Scan for the cell matching the given text and deliver its (x, y) coordinate at center. 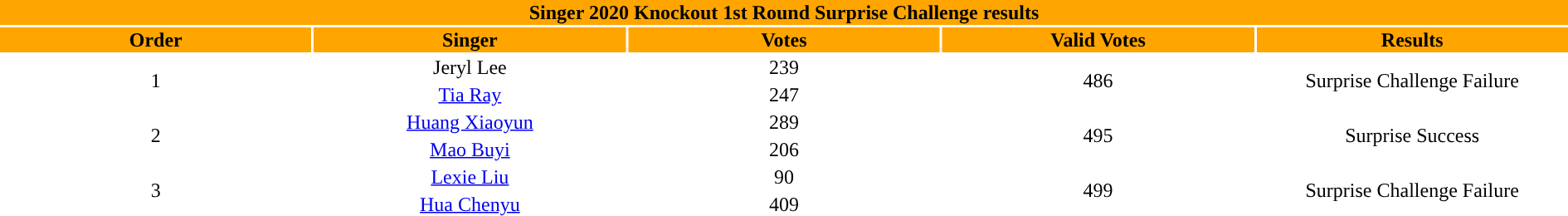
Order (156, 40)
Mao Buyi (470, 150)
2 (156, 136)
1 (156, 81)
239 (784, 67)
495 (1098, 136)
Huang Xiaoyun (470, 122)
90 (784, 177)
Surprise Success (1412, 136)
Tia Ray (470, 95)
206 (784, 150)
Valid Votes (1098, 40)
289 (784, 122)
Jeryl Lee (470, 67)
486 (1098, 81)
Votes (784, 40)
Singer 2020 Knockout 1st Round Surprise Challenge results (784, 12)
Results (1412, 40)
247 (784, 95)
Singer (470, 40)
Surprise Challenge Failure (1412, 81)
Lexie Liu (470, 177)
